For the text-containing cell, return its midpoint in [x, y] coordinate format. 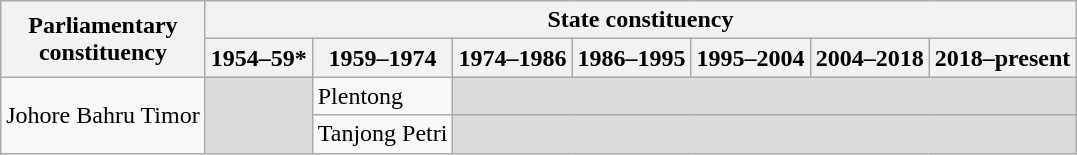
1974–1986 [512, 58]
1954–59* [258, 58]
Parliamentaryconstituency [103, 39]
State constituency [640, 20]
1995–2004 [750, 58]
1986–1995 [632, 58]
Johore Bahru Timor [103, 115]
1959–1974 [382, 58]
2004–2018 [870, 58]
Tanjong Petri [382, 134]
2018–present [1002, 58]
Plentong [382, 96]
